From the cell containing the given text, extract its center point as (X, Y) coordinate. 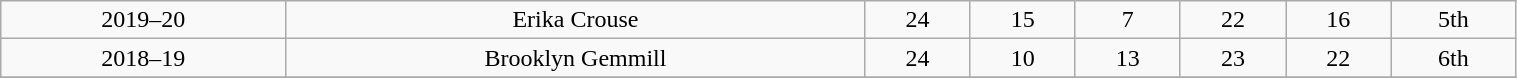
7 (1128, 20)
Brooklyn Gemmill (576, 58)
2019–20 (144, 20)
Erika Crouse (576, 20)
15 (1022, 20)
13 (1128, 58)
23 (1232, 58)
16 (1338, 20)
10 (1022, 58)
5th (1454, 20)
6th (1454, 58)
2018–19 (144, 58)
